Search for the cell housing the specified text and yield its (x, y) center coordinate. 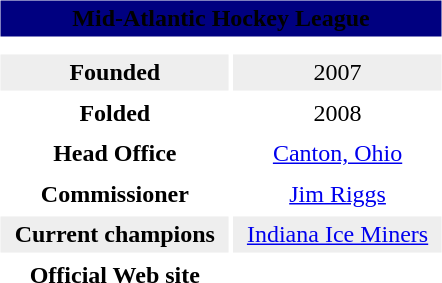
Commissioner (114, 194)
2007 (338, 72)
Canton, Ohio (338, 154)
Indiana Ice Miners (338, 234)
Current champions (114, 234)
Mid-Atlantic Hockey League (220, 18)
Founded (114, 72)
Head Office (114, 154)
Folded (114, 113)
2008 (338, 113)
Jim Riggs (338, 194)
